Search for the cell housing the specified text and yield its (X, Y) center coordinate. 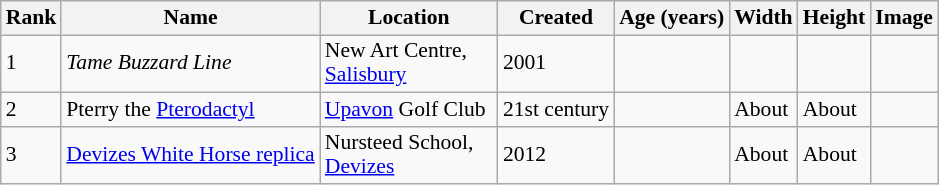
Upavon Golf Club (409, 110)
2012 (556, 155)
2 (32, 110)
1 (32, 64)
Pterry the Pterodactyl (190, 110)
Age (years) (672, 18)
Rank (32, 18)
New Art Centre, Salisbury (409, 64)
Width (764, 18)
Devizes White Horse replica (190, 155)
Tame Buzzard Line (190, 64)
3 (32, 155)
Nursteed School, Devizes (409, 155)
Created (556, 18)
2001 (556, 64)
Height (834, 18)
Image (904, 18)
Name (190, 18)
21st century (556, 110)
Location (409, 18)
